Determine the (x, y) coordinate at the center of the cell enclosing the given text.  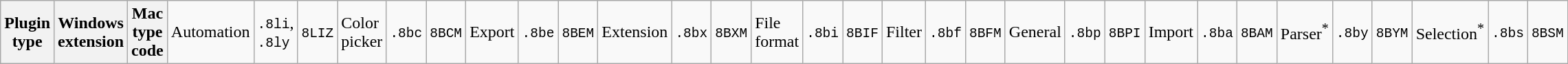
Filter (903, 32)
.8ba (1217, 32)
Windows extension (91, 32)
Parser* (1305, 32)
.8li, .8ly (276, 32)
8BSM (1547, 32)
Plugin type (27, 32)
.8bp (1085, 32)
8BCM (446, 32)
8BAM (1257, 32)
8BFM (985, 32)
8BYM (1392, 32)
Color picker (362, 32)
.8be (538, 32)
Automation (210, 32)
Export (492, 32)
Import (1171, 32)
8BXM (731, 32)
8LIZ (318, 32)
.8bc (406, 32)
.8bf (946, 32)
8BPI (1125, 32)
.8bx (692, 32)
.8bi (823, 32)
General (1035, 32)
Extension (635, 32)
File format (777, 32)
Mac type code (148, 32)
Selection* (1450, 32)
.8bs (1508, 32)
8BIF (863, 32)
8BEM (578, 32)
.8by (1352, 32)
